Search for the cell housing the specified text and yield its (X, Y) center coordinate. 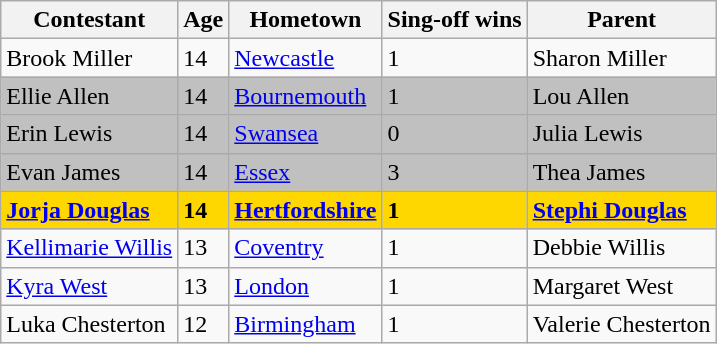
Hertfordshire (306, 210)
Contestant (90, 20)
Hometown (306, 20)
3 (454, 172)
12 (204, 324)
0 (454, 134)
Ellie Allen (90, 96)
Margaret West (622, 286)
Newcastle (306, 58)
Coventry (306, 248)
Bournemouth (306, 96)
Birmingham (306, 324)
Sing-off wins (454, 20)
Luka Chesterton (90, 324)
Kellimarie Willis (90, 248)
Swansea (306, 134)
Stephi Douglas (622, 210)
Julia Lewis (622, 134)
Sharon Miller (622, 58)
Erin Lewis (90, 134)
Thea James (622, 172)
Kyra West (90, 286)
Essex (306, 172)
Parent (622, 20)
Jorja Douglas (90, 210)
Debbie Willis (622, 248)
Age (204, 20)
Brook Miller (90, 58)
Lou Allen (622, 96)
Evan James (90, 172)
London (306, 286)
Valerie Chesterton (622, 324)
